Extract the (X, Y) coordinate from the center of the cell holding the provided text.  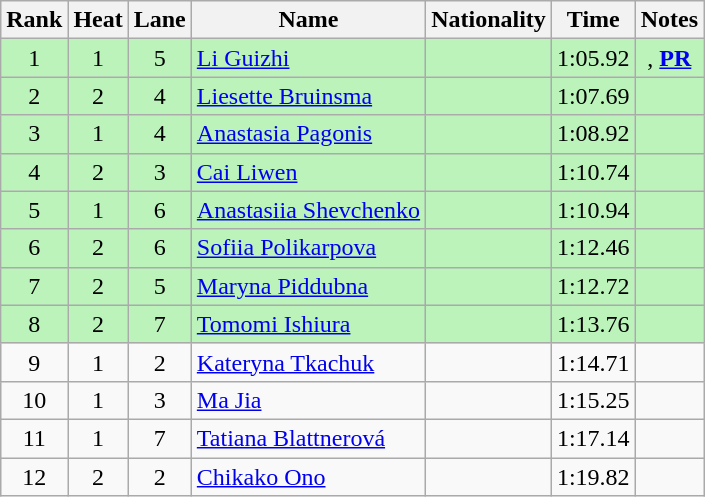
1:10.94 (593, 210)
Chikako Ono (308, 477)
1:17.14 (593, 438)
Heat (98, 20)
1:14.71 (593, 362)
Cai Liwen (308, 172)
Li Guizhi (308, 58)
1:05.92 (593, 58)
10 (34, 400)
9 (34, 362)
Name (308, 20)
1:15.25 (593, 400)
1:10.74 (593, 172)
1:12.46 (593, 248)
1:08.92 (593, 134)
Notes (669, 20)
Nationality (489, 20)
Liesette Bruinsma (308, 96)
1:19.82 (593, 477)
Lane (160, 20)
Anastasia Pagonis (308, 134)
Ma Jia (308, 400)
Rank (34, 20)
Maryna Piddubna (308, 286)
11 (34, 438)
Kateryna Tkachuk (308, 362)
Sofiia Polikarpova (308, 248)
8 (34, 324)
Time (593, 20)
1:07.69 (593, 96)
, PR (669, 58)
1:13.76 (593, 324)
12 (34, 477)
Anastasiia Shevchenko (308, 210)
Tatiana Blattnerová (308, 438)
Tomomi Ishiura (308, 324)
1:12.72 (593, 286)
